From the cell containing the given text, extract its center point as [X, Y] coordinate. 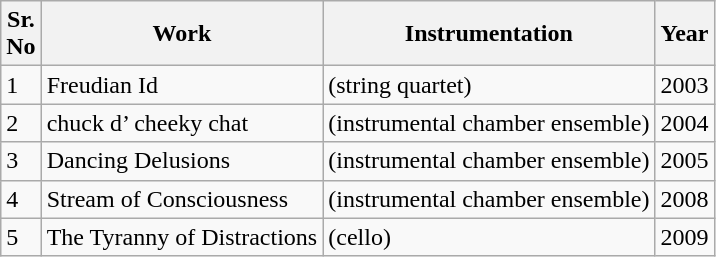
Work [182, 34]
(cello) [489, 237]
Dancing Delusions [182, 161]
2005 [684, 161]
Freudian Id [182, 85]
4 [21, 199]
Instrumentation [489, 34]
(string quartet) [489, 85]
3 [21, 161]
5 [21, 237]
2 [21, 123]
1 [21, 85]
Sr.No [21, 34]
2009 [684, 237]
chuck d’ cheeky chat [182, 123]
2008 [684, 199]
2004 [684, 123]
Year [684, 34]
Stream of Consciousness [182, 199]
The Tyranny of Distractions [182, 237]
2003 [684, 85]
